Extract the [x, y] coordinate from the center of the cell holding the provided text.  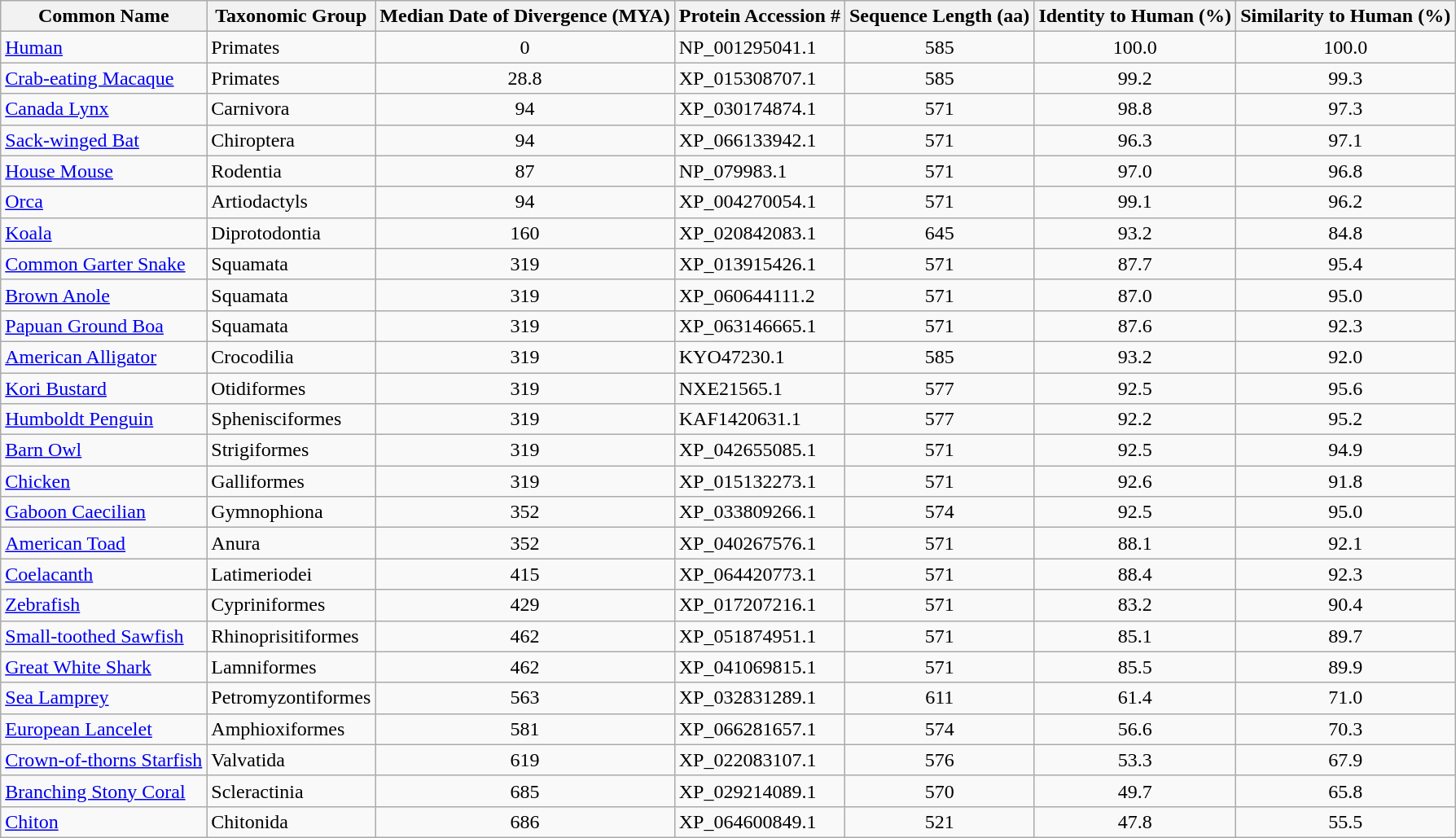
581 [524, 729]
Chiton [104, 822]
Sequence Length (aa) [939, 16]
KYO47230.1 [759, 357]
House Mouse [104, 171]
Coelacanth [104, 574]
Similarity to Human (%) [1345, 16]
Strigiformes [292, 450]
99.3 [1345, 78]
89.9 [1345, 667]
Valvatida [292, 760]
415 [524, 574]
Otidiformes [292, 388]
95.6 [1345, 388]
61.4 [1135, 698]
XP_017207216.1 [759, 605]
89.7 [1345, 636]
97.0 [1135, 171]
Koala [104, 233]
88.1 [1135, 543]
XP_015308707.1 [759, 78]
Branching Stony Coral [104, 791]
XP_063146665.1 [759, 326]
70.3 [1345, 729]
Petromyzontiformes [292, 698]
92.2 [1135, 419]
XP_013915426.1 [759, 264]
83.2 [1135, 605]
XP_066281657.1 [759, 729]
Gaboon Caecilian [104, 512]
Rhinoprisitiformes [292, 636]
XP_020842083.1 [759, 233]
88.4 [1135, 574]
99.1 [1135, 202]
Human [104, 47]
Small-toothed Sawfish [104, 636]
56.6 [1135, 729]
Sack-winged Bat [104, 140]
67.9 [1345, 760]
521 [939, 822]
Canada Lynx [104, 109]
Taxonomic Group [292, 16]
96.3 [1135, 140]
Orca [104, 202]
Scleractinia [292, 791]
XP_042655085.1 [759, 450]
611 [939, 698]
XP_022083107.1 [759, 760]
95.4 [1345, 264]
XP_064420773.1 [759, 574]
NP_079983.1 [759, 171]
Latimeriodei [292, 574]
99.2 [1135, 78]
XP_030174874.1 [759, 109]
American Toad [104, 543]
NP_001295041.1 [759, 47]
Chitonida [292, 822]
Brown Anole [104, 295]
92.0 [1345, 357]
Gymnophiona [292, 512]
49.7 [1135, 791]
KAF1420631.1 [759, 419]
619 [524, 760]
Chicken [104, 481]
98.8 [1135, 109]
Great White Shark [104, 667]
XP_066133942.1 [759, 140]
Protein Accession # [759, 16]
Cypriniformes [292, 605]
Crab-eating Macaque [104, 78]
94.9 [1345, 450]
95.2 [1345, 419]
Crocodilia [292, 357]
71.0 [1345, 698]
96.2 [1345, 202]
Sphenisciformes [292, 419]
563 [524, 698]
Papuan Ground Boa [104, 326]
Common Garter Snake [104, 264]
Artiodactyls [292, 202]
92.6 [1135, 481]
XP_004270054.1 [759, 202]
Anura [292, 543]
53.3 [1135, 760]
Lamniformes [292, 667]
0 [524, 47]
87.6 [1135, 326]
28.8 [524, 78]
Crown-of-thorns Starfish [104, 760]
Kori Bustard [104, 388]
XP_051874951.1 [759, 636]
55.5 [1345, 822]
97.3 [1345, 109]
Zebrafish [104, 605]
XP_029214089.1 [759, 791]
570 [939, 791]
91.8 [1345, 481]
97.1 [1345, 140]
576 [939, 760]
645 [939, 233]
92.1 [1345, 543]
XP_040267576.1 [759, 543]
90.4 [1345, 605]
87.7 [1135, 264]
47.8 [1135, 822]
686 [524, 822]
XP_033809266.1 [759, 512]
685 [524, 791]
Common Name [104, 16]
XP_060644111.2 [759, 295]
85.5 [1135, 667]
429 [524, 605]
American Alligator [104, 357]
Amphioxiformes [292, 729]
Humboldt Penguin [104, 419]
XP_041069815.1 [759, 667]
65.8 [1345, 791]
160 [524, 233]
Galliformes [292, 481]
Barn Owl [104, 450]
Sea Lamprey [104, 698]
NXE21565.1 [759, 388]
XP_032831289.1 [759, 698]
87.0 [1135, 295]
87 [524, 171]
XP_015132273.1 [759, 481]
European Lancelet [104, 729]
85.1 [1135, 636]
Carnivora [292, 109]
Median Date of Divergence (MYA) [524, 16]
Rodentia [292, 171]
Chiroptera [292, 140]
96.8 [1345, 171]
Identity to Human (%) [1135, 16]
Diprotodontia [292, 233]
XP_064600849.1 [759, 822]
84.8 [1345, 233]
